For the text-containing cell, return its midpoint in (X, Y) coordinate format. 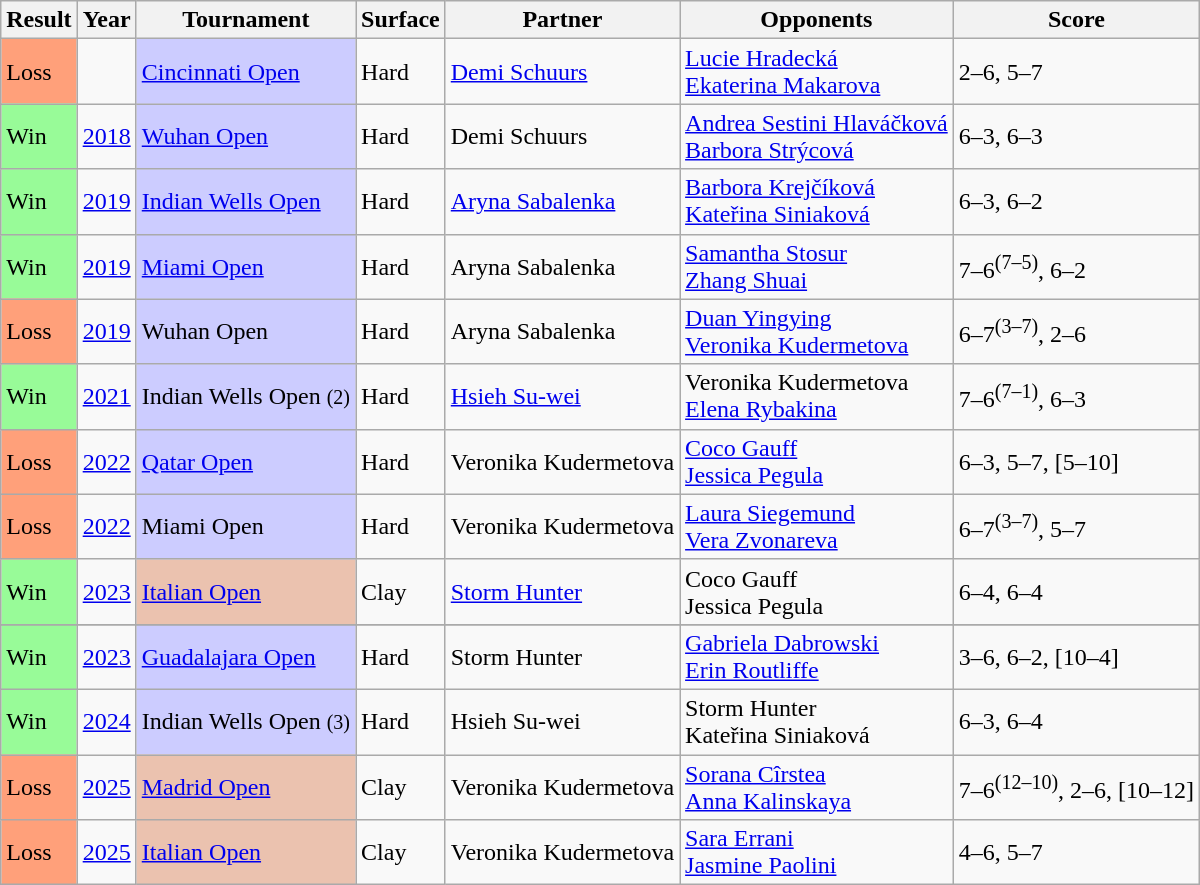
4–6, 5–7 (1076, 852)
2018 (106, 136)
Andrea Sestini Hlaváčková Barbora Strýcová (817, 136)
Duan Yingying Veronika Kudermetova (817, 332)
Partner (562, 20)
6–4, 6–4 (1076, 592)
Indian Wells Open (246, 202)
Barbora Krejčíková Kateřina Siniaková (817, 202)
Sara Errani Jasmine Paolini (817, 852)
Indian Wells Open (2) (246, 396)
Lucie Hradecká Ekaterina Makarova (817, 72)
2021 (106, 396)
7–6(7–1), 6–3 (1076, 396)
Laura Siegemund Vera Zvonareva (817, 526)
Year (106, 20)
7–6(7–5), 6–2 (1076, 266)
Sorana Cîrstea Anna Kalinskaya (817, 786)
Storm Hunter Kateřina Siniaková (817, 722)
6–7(3–7), 5–7 (1076, 526)
Indian Wells Open (3) (246, 722)
2–6, 5–7 (1076, 72)
Opponents (817, 20)
6–3, 6–4 (1076, 722)
7–6(12–10), 2–6, [10–12] (1076, 786)
Score (1076, 20)
Guadalajara Open (246, 656)
6–3, 6–2 (1076, 202)
Cincinnati Open (246, 72)
Madrid Open (246, 786)
Qatar Open (246, 462)
6–3, 6–3 (1076, 136)
Surface (401, 20)
Gabriela Dabrowski Erin Routliffe (817, 656)
Result (39, 20)
3–6, 6–2, [10–4] (1076, 656)
6–7(3–7), 2–6 (1076, 332)
Tournament (246, 20)
Samantha Stosur Zhang Shuai (817, 266)
6–3, 5–7, [5–10] (1076, 462)
Veronika Kudermetova Elena Rybakina (817, 396)
2024 (106, 722)
